Detect which cell encompasses the target text, then output its [x, y] center coordinate. 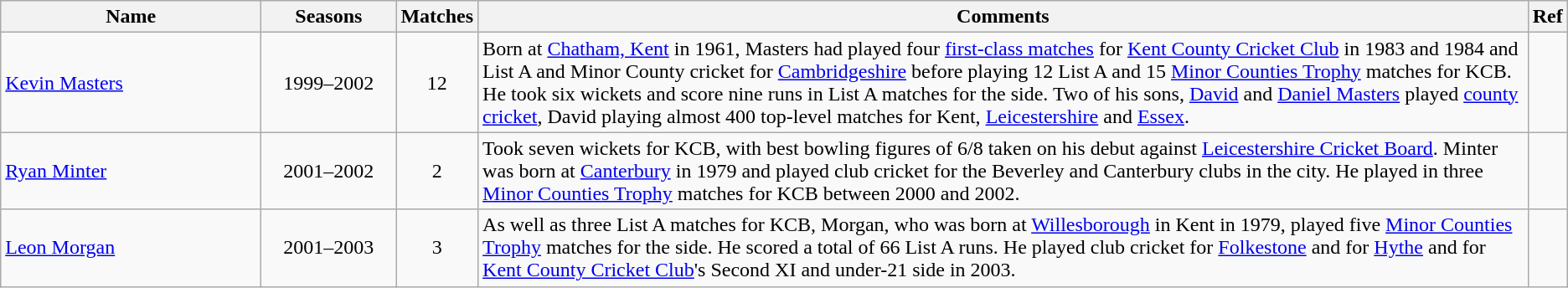
2001–2002 [328, 171]
Comments [1003, 17]
12 [437, 82]
2 [437, 171]
1999–2002 [328, 82]
Leon Morgan [131, 248]
3 [437, 248]
Matches [437, 17]
2001–2003 [328, 248]
Name [131, 17]
Kevin Masters [131, 82]
Ryan Minter [131, 171]
Seasons [328, 17]
Ref [1548, 17]
